Identify which cell holds the provided text, then report its (x, y) central coordinate. 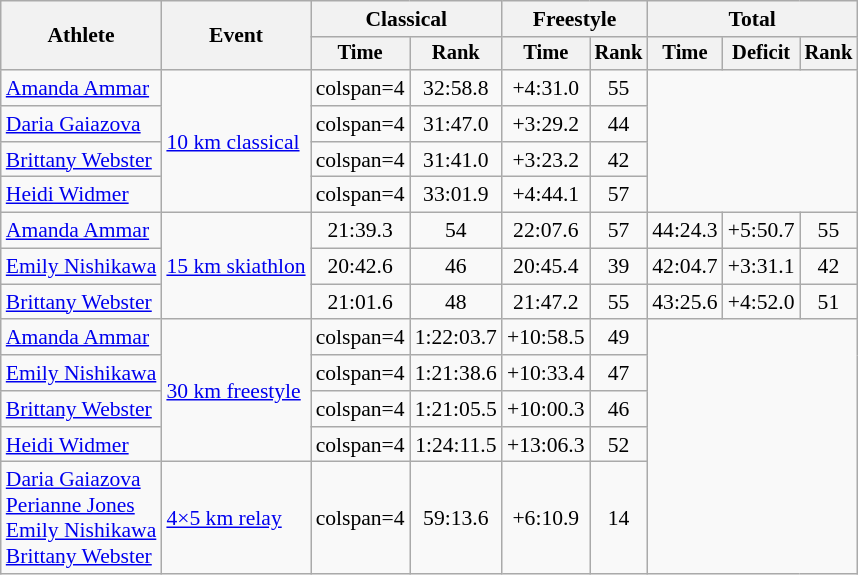
49 (619, 338)
+4:31.0 (546, 88)
20:42.6 (360, 267)
31:47.0 (456, 124)
21:47.2 (546, 302)
14 (619, 518)
33:01.9 (456, 195)
44:24.3 (684, 231)
15 km skiathlon (236, 266)
+3:31.1 (762, 267)
51 (829, 302)
Daria GaiazovaPerianne JonesEmily NishikawaBrittany Webster (82, 518)
31:41.0 (456, 160)
+6:10.9 (546, 518)
+10:33.4 (546, 373)
10 km classical (236, 141)
59:13.6 (456, 518)
1:24:11.5 (456, 445)
48 (456, 302)
54 (456, 231)
Event (236, 36)
32:58.8 (456, 88)
42:04.7 (684, 267)
+10:00.3 (546, 409)
+3:29.2 (546, 124)
52 (619, 445)
20:45.4 (546, 267)
+10:58.5 (546, 338)
43:25.6 (684, 302)
21:39.3 (360, 231)
+13:06.3 (546, 445)
Daria Gaiazova (82, 124)
47 (619, 373)
1:22:03.7 (456, 338)
39 (619, 267)
+5:50.7 (762, 231)
Total (752, 19)
1:21:05.5 (456, 409)
44 (619, 124)
Freestyle (574, 19)
+4:44.1 (546, 195)
4×5 km relay (236, 518)
30 km freestyle (236, 391)
22:07.6 (546, 231)
+4:52.0 (762, 302)
21:01.6 (360, 302)
Deficit (762, 54)
1:21:38.6 (456, 373)
+3:23.2 (546, 160)
Athlete (82, 36)
Classical (406, 19)
